Provide the [X, Y] coordinate of the cell's center where the given text is located.  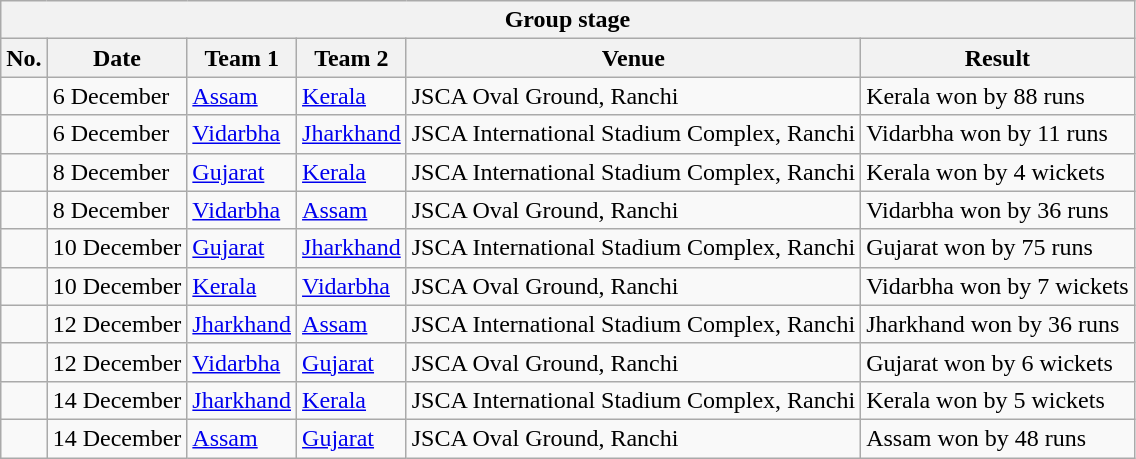
Team 1 [242, 58]
Jharkhand won by 36 runs [998, 324]
Date [117, 58]
Kerala won by 88 runs [998, 96]
Result [998, 58]
Gujarat won by 6 wickets [998, 362]
No. [24, 58]
Venue [633, 58]
Assam won by 48 runs [998, 438]
Kerala won by 5 wickets [998, 400]
Group stage [568, 20]
Vidarbha won by 36 runs [998, 210]
Team 2 [352, 58]
Kerala won by 4 wickets [998, 172]
Vidarbha won by 7 wickets [998, 286]
Vidarbha won by 11 runs [998, 134]
Gujarat won by 75 runs [998, 248]
